Return (x, y) of the center of cell containing provided text 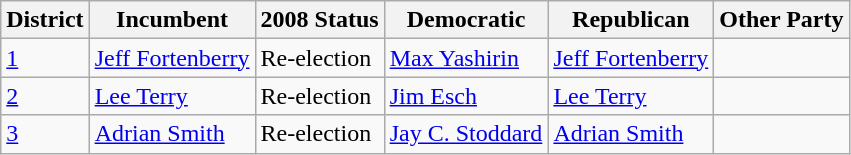
Max Yashirin (466, 58)
3 (45, 134)
Democratic (466, 20)
1 (45, 58)
Jay C. Stoddard (466, 134)
Jim Esch (466, 96)
2008 Status (320, 20)
Other Party (782, 20)
District (45, 20)
Republican (631, 20)
Incumbent (172, 20)
2 (45, 96)
